Pinpoint the cell where the given text exists, returning its (X, Y) midpoint coordinate. 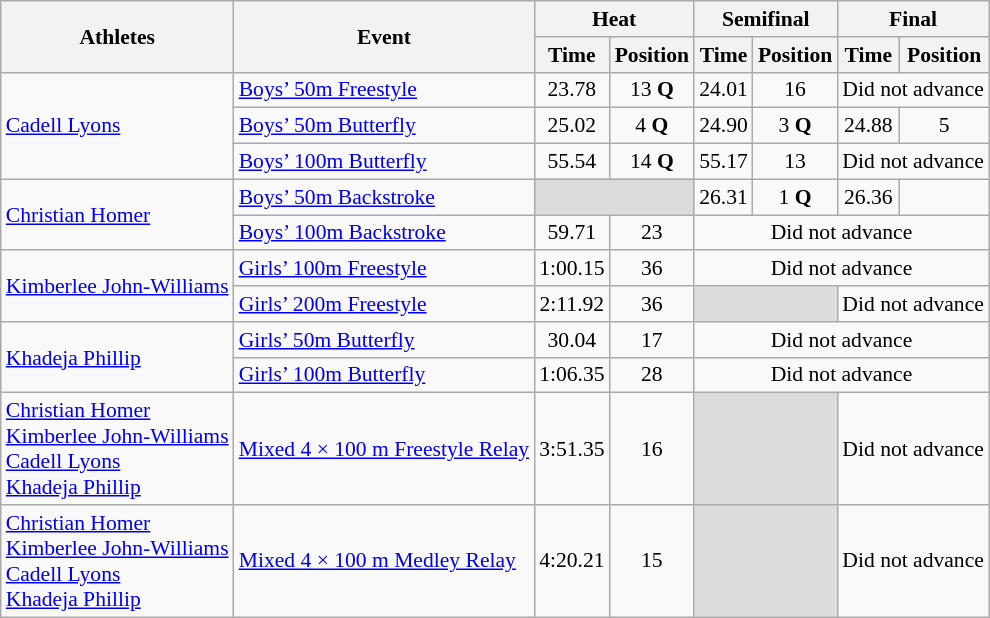
4:20.21 (572, 561)
1:00.15 (572, 269)
Kimberlee John-Williams (118, 286)
Final (913, 19)
14 Q (652, 162)
5 (944, 126)
17 (652, 340)
Boys’ 50m Freestyle (384, 90)
3 Q (795, 126)
Boys’ 50m Backstroke (384, 197)
26.36 (868, 197)
23.78 (572, 90)
Girls’ 200m Freestyle (384, 304)
26.31 (724, 197)
23 (652, 233)
24.88 (868, 126)
Khadeja Phillip (118, 358)
Boys’ 50m Butterfly (384, 126)
Girls’ 100m Butterfly (384, 375)
Boys’ 100m Backstroke (384, 233)
Mixed 4 × 100 m Freestyle Relay (384, 449)
Girls’ 100m Freestyle (384, 269)
1:06.35 (572, 375)
55.54 (572, 162)
Athletes (118, 36)
Semifinal (766, 19)
28 (652, 375)
24.90 (724, 126)
15 (652, 561)
Boys’ 100m Butterfly (384, 162)
13 Q (652, 90)
24.01 (724, 90)
Event (384, 36)
1 Q (795, 197)
55.17 (724, 162)
Mixed 4 × 100 m Medley Relay (384, 561)
30.04 (572, 340)
Cadell Lyons (118, 126)
13 (795, 162)
59.71 (572, 233)
Christian Homer (118, 214)
25.02 (572, 126)
3:51.35 (572, 449)
Heat (614, 19)
4 Q (652, 126)
Girls’ 50m Butterfly (384, 340)
2:11.92 (572, 304)
